Scan for the cell matching the given text and deliver its [X, Y] coordinate at center. 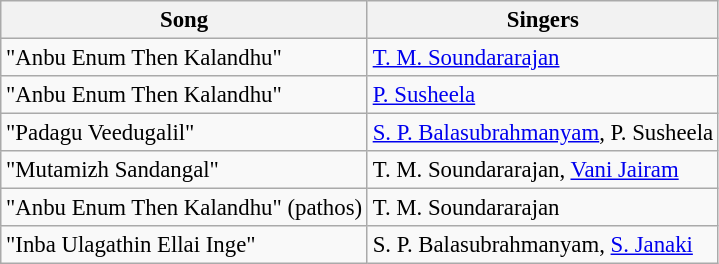
"Mutamizh Sandangal" [184, 170]
Song [184, 20]
"Inba Ulagathin Ellai Inge" [184, 245]
"Padagu Veedugalil" [184, 133]
"Anbu Enum Then Kalandhu" (pathos) [184, 208]
S. P. Balasubrahmanyam, P. Susheela [542, 133]
T. M. Soundararajan, Vani Jairam [542, 170]
S. P. Balasubrahmanyam, S. Janaki [542, 245]
Singers [542, 20]
P. Susheela [542, 95]
